Return (x, y) of the center of cell containing provided text 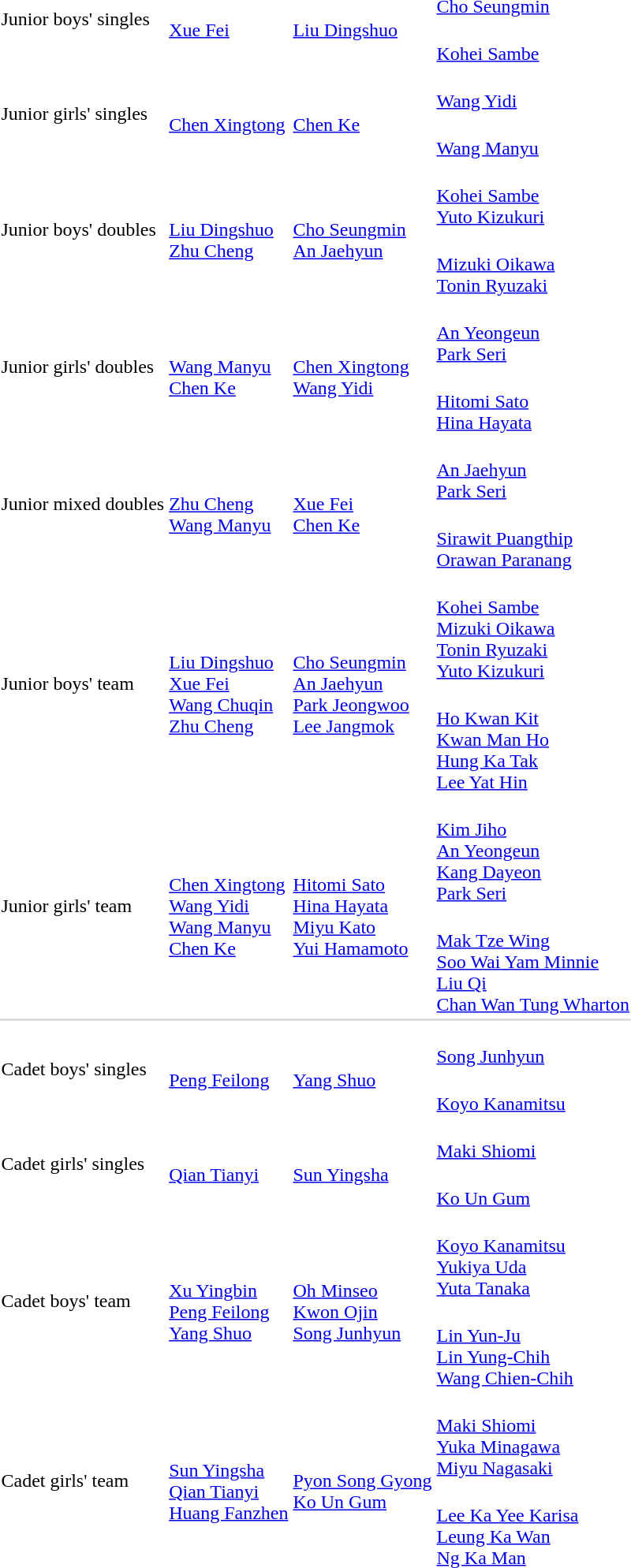
Liu DingshuoZhu Cheng (229, 230)
Cadet girls' singles (83, 1164)
Maki ShiomiYuka MinagawaMiyu Nagasaki (533, 1436)
Junior girls' doubles (83, 367)
Cadet boys' singles (83, 1069)
Chen Xingtong (229, 114)
Mizuki OikawaTonin Ryuzaki (533, 264)
Xu YingbinPeng FeilongYang Shuo (229, 1301)
Sun Yingsha (363, 1164)
Song Junhyun (533, 1045)
Peng Feilong (229, 1069)
Hitomi SatoHina Hayata (533, 401)
Liu DingshuoXue FeiWang ChuqinZhu Cheng (229, 684)
Ko Un Gum (533, 1187)
Cadet boys' team (83, 1301)
Wang ManyuChen Ke (229, 367)
Qian Tianyi (229, 1164)
Kohei Sambe (533, 43)
Ho Kwan Kit Kwan Man HoHung Ka TakLee Yat Hin (533, 739)
Junior girls' team (83, 907)
Junior boys' doubles (83, 230)
Koyo Kanamitsu (533, 1093)
Cho SeungminAn Jaehyun (363, 230)
Hitomi SatoHina HayataMiyu KatoYui Hamamoto (363, 907)
An JaehyunPark Seri (533, 470)
Chen XingtongWang YidiWang ManyuChen Ke (229, 907)
Zhu ChengWang Manyu (229, 505)
Wang Yidi (533, 90)
Kohei SambeYuto Kizukuri (533, 196)
Junior boys' team (83, 684)
Sirawit PuangthipOrawan Paranang (533, 538)
Cho SeungminAn JaehyunPark JeongwooLee Jangmok (363, 684)
Chen Ke (363, 114)
Xue FeiChen Ke (363, 505)
Junior girls' singles (83, 114)
Oh MinseoKwon OjinSong Junhyun (363, 1301)
Kohei SambeMizuki OikawaTonin RyuzakiYuto Kizukuri (533, 628)
Lin Yun-JuLin Yung-ChihWang Chien-Chih (533, 1346)
Chen XingtongWang Yidi (363, 367)
An YeongeunPark Seri (533, 333)
Maki Shiomi (533, 1140)
Kim JihoAn YeongeunKang DayeonPark Seri (533, 851)
Junior mixed doubles (83, 505)
Yang Shuo (363, 1069)
Mak Tze WingSoo Wai Yam MinnieLiu QiChan Wan Tung Wharton (533, 962)
Wang Manyu (533, 137)
Koyo KanamitsuYukiya UdaYuta Tanaka (533, 1257)
